Scan for the cell matching the given text and deliver its [X, Y] coordinate at center. 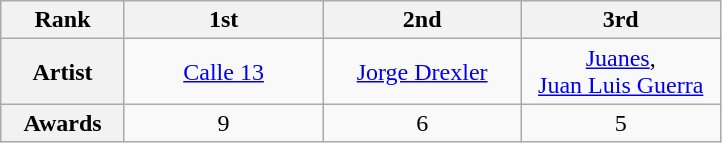
Juanes, Juan Luis Guerra [620, 72]
1st [224, 20]
3rd [620, 20]
2nd [422, 20]
9 [224, 123]
Calle 13 [224, 72]
Jorge Drexler [422, 72]
5 [620, 123]
Artist [63, 72]
Awards [63, 123]
Rank [63, 20]
6 [422, 123]
